Return (x, y) of the center of cell containing provided text 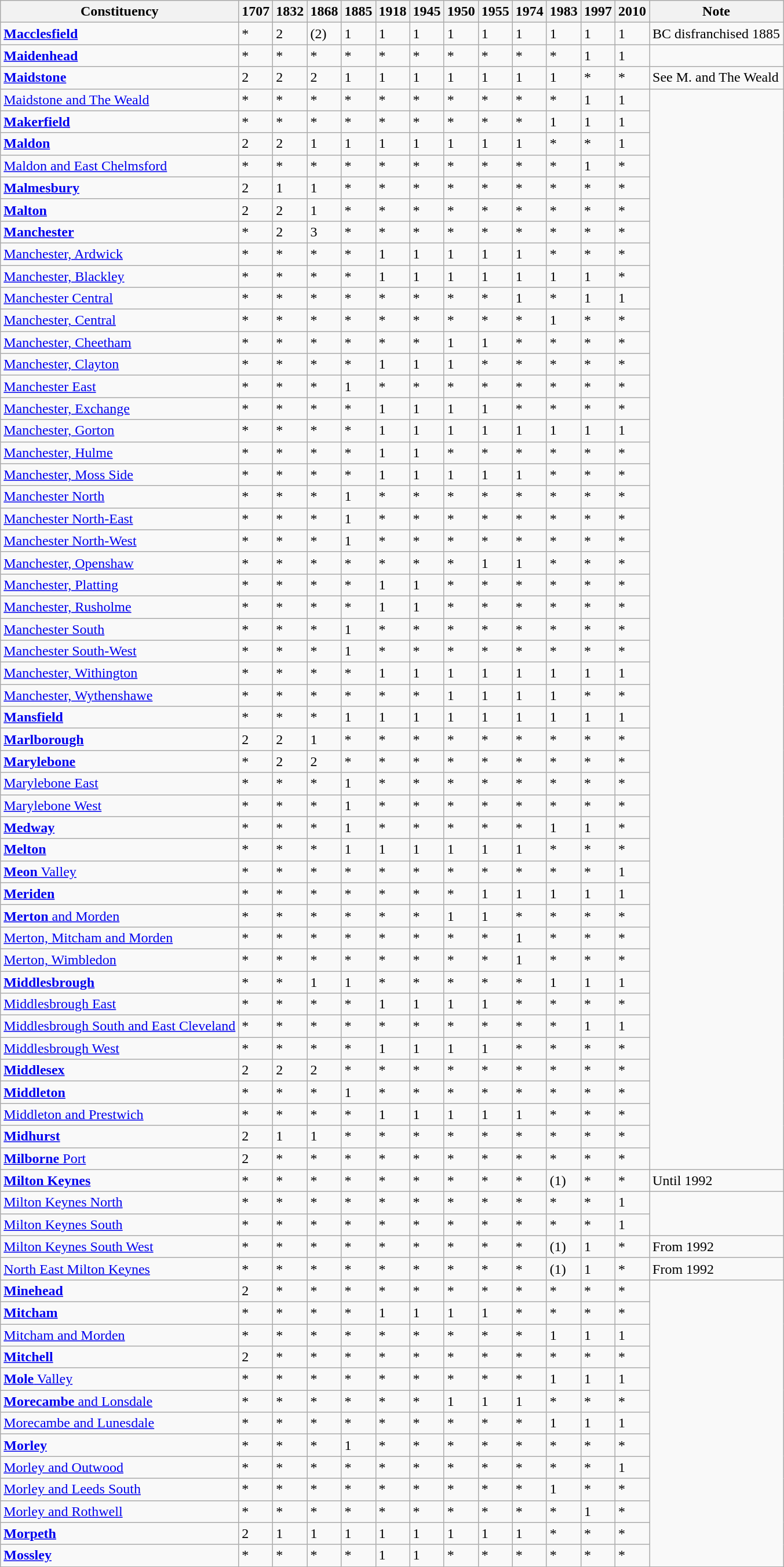
1974 (530, 12)
Manchester Central (119, 298)
Middlesbrough East (119, 1004)
1945 (426, 12)
Maidenhead (119, 56)
Meriden (119, 894)
2010 (632, 12)
Manchester, Blackley (119, 276)
Morley and Leeds South (119, 1489)
Meon Valley (119, 872)
Manchester North-East (119, 519)
Manchester, Clayton (119, 365)
Manchester, Gorton (119, 431)
Melton (119, 850)
Manchester (119, 232)
Malton (119, 210)
Manchester, Platting (119, 585)
Mitcham (119, 1313)
Morley and Outwood (119, 1467)
Middleton (119, 1092)
Macclesfield (119, 34)
Middlesex (119, 1070)
BC disfranchised 1885 (716, 34)
Maldon (119, 144)
Maldon and East Chelmsford (119, 166)
Manchester, Withington (119, 673)
Merton and Morden (119, 916)
Marylebone (119, 761)
3 (324, 232)
Morley (119, 1445)
Merton, Mitcham and Morden (119, 938)
Middlesbrough South and East Cleveland (119, 1026)
Manchester, Moss Side (119, 475)
See M. and The Weald (716, 78)
Morecambe and Lunesdale (119, 1423)
Until 1992 (716, 1180)
Malmesbury (119, 188)
Midhurst (119, 1136)
1983 (563, 12)
Middlesbrough (119, 982)
1955 (495, 12)
1885 (358, 12)
Milborne Port (119, 1158)
Manchester, Wythenshawe (119, 695)
Note (716, 12)
Manchester, Exchange (119, 409)
Manchester South (119, 629)
North East Milton Keynes (119, 1269)
Medway (119, 828)
Manchester, Cheetham (119, 342)
1997 (598, 12)
Maidstone (119, 78)
Mitchell (119, 1357)
Milton Keynes North (119, 1202)
Minehead (119, 1291)
1950 (461, 12)
Manchester, Central (119, 320)
Marlborough (119, 739)
Constituency (119, 12)
Manchester, Rusholme (119, 607)
Manchester South-West (119, 651)
1707 (256, 12)
Marylebone East (119, 783)
(2) (324, 34)
Merton, Wimbledon (119, 960)
Manchester North (119, 497)
Manchester, Ardwick (119, 254)
Mole Valley (119, 1379)
Manchester, Openshaw (119, 563)
Manchester, Hulme (119, 453)
Mansfield (119, 717)
1832 (290, 12)
Makerfield (119, 122)
Milton Keynes South (119, 1225)
1868 (324, 12)
Morley and Rothwell (119, 1511)
Morecambe and Lonsdale (119, 1401)
Manchester East (119, 387)
Middlesbrough West (119, 1048)
Middleton and Prestwich (119, 1114)
Milton Keynes South West (119, 1247)
Marylebone West (119, 806)
Manchester North-West (119, 541)
Morpeth (119, 1533)
Milton Keynes (119, 1180)
Mitcham and Morden (119, 1335)
Mossley (119, 1555)
Maidstone and The Weald (119, 100)
1918 (393, 12)
